Output the [X, Y] coordinate of the center of the cell containing the given text.  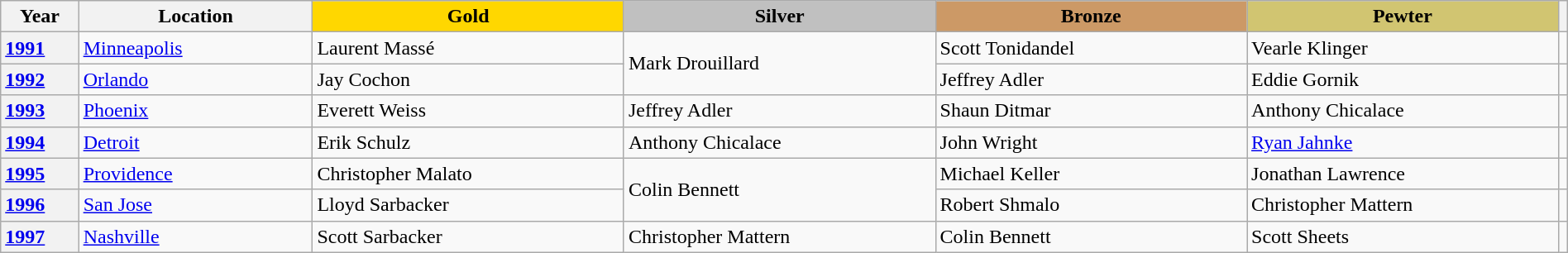
Pewter [1403, 17]
Shaun Ditmar [1092, 111]
Laurent Massé [468, 48]
Detroit [195, 142]
Jonathan Lawrence [1403, 174]
Mark Drouillard [779, 64]
Jay Cochon [468, 79]
John Wright [1092, 142]
Michael Keller [1092, 174]
Robert Shmalo [1092, 205]
Nashville [195, 236]
1995 [40, 174]
1993 [40, 111]
Orlando [195, 79]
Year [40, 17]
1994 [40, 142]
Erik Schulz [468, 142]
Everett Weiss [468, 111]
Providence [195, 174]
1996 [40, 205]
Bronze [1092, 17]
Eddie Gornik [1403, 79]
Gold [468, 17]
Location [195, 17]
Silver [779, 17]
Lloyd Sarbacker [468, 205]
1991 [40, 48]
1997 [40, 236]
Minneapolis [195, 48]
Scott Sheets [1403, 236]
Vearle Klinger [1403, 48]
Ryan Jahnke [1403, 142]
Christopher Malato [468, 174]
Scott Tonidandel [1092, 48]
1992 [40, 79]
San Jose [195, 205]
Phoenix [195, 111]
Scott Sarbacker [468, 236]
